Capture the cell that displays the provided text and extract its (X, Y) central coordinate. 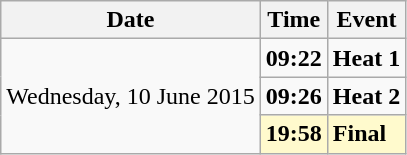
Date (131, 20)
Final (366, 134)
19:58 (294, 134)
Heat 1 (366, 58)
Wednesday, 10 June 2015 (131, 96)
Time (294, 20)
Heat 2 (366, 96)
09:22 (294, 58)
09:26 (294, 96)
Event (366, 20)
